Scan for the cell matching the given text and deliver its [X, Y] coordinate at center. 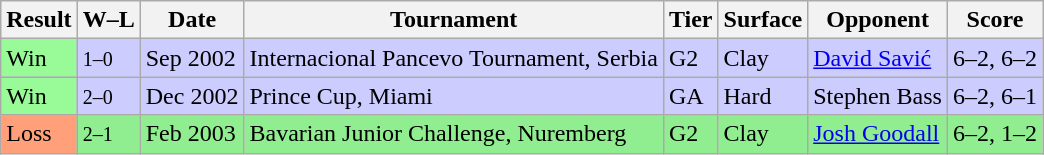
Surface [763, 20]
Opponent [878, 20]
Sep 2002 [192, 58]
Bavarian Junior Challenge, Nuremberg [454, 134]
6–2, 6–1 [994, 96]
Tournament [454, 20]
Feb 2003 [192, 134]
Internacional Pancevo Tournament, Serbia [454, 58]
Score [994, 20]
Loss [39, 134]
2–0 [108, 96]
2–1 [108, 134]
Tier [690, 20]
Result [39, 20]
6–2, 1–2 [994, 134]
Stephen Bass [878, 96]
1–0 [108, 58]
GA [690, 96]
David Savić [878, 58]
Josh Goodall [878, 134]
Dec 2002 [192, 96]
Hard [763, 96]
W–L [108, 20]
Prince Cup, Miami [454, 96]
Date [192, 20]
6–2, 6–2 [994, 58]
